Provide the (X, Y) coordinate of the cell's center where the given text is located.  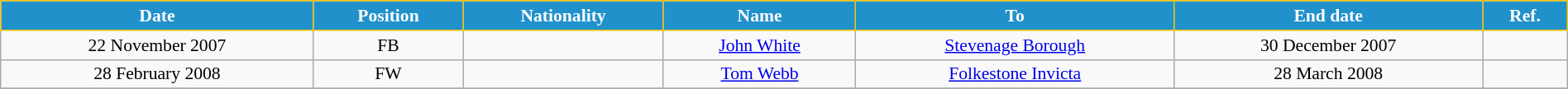
Name (759, 16)
FB (389, 45)
28 March 2008 (1328, 74)
28 February 2008 (157, 74)
Ref. (1525, 16)
End date (1328, 16)
To (1016, 16)
Tom Webb (759, 74)
Stevenage Borough (1016, 45)
Position (389, 16)
22 November 2007 (157, 45)
Nationality (563, 16)
30 December 2007 (1328, 45)
Folkestone Invicta (1016, 74)
John White (759, 45)
FW (389, 74)
Date (157, 16)
